Find where the given text appears and provide that cell's center as [X, Y] coordinate. 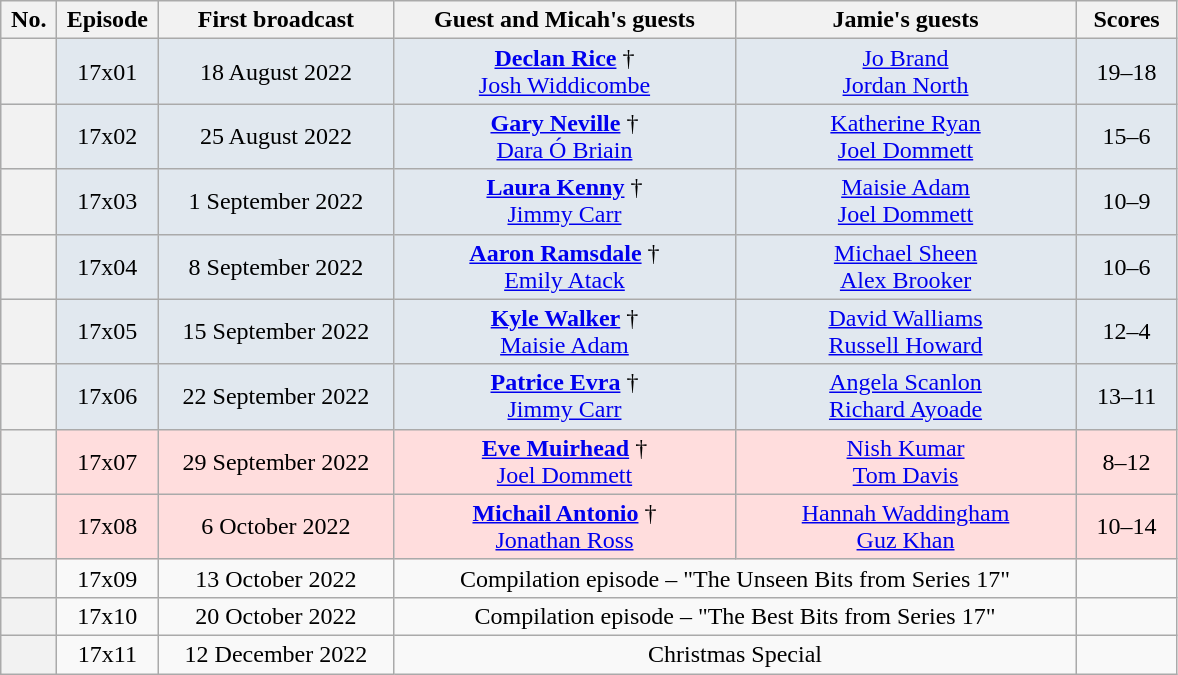
17x06 [108, 396]
Jamie's guests [906, 20]
8–12 [1126, 462]
17x09 [108, 578]
Hannah WaddinghamGuz Khan [906, 526]
10–6 [1126, 266]
12 December 2022 [276, 654]
22 September 2022 [276, 396]
17x01 [108, 72]
17x11 [108, 654]
Michael SheenAlex Brooker [906, 266]
6 October 2022 [276, 526]
Scores [1126, 20]
David WalliamsRussell Howard [906, 332]
Kyle Walker †Maisie Adam [564, 332]
Episode [108, 20]
17x08 [108, 526]
Michail Antonio †Jonathan Ross [564, 526]
Compilation episode – "The Best Bits from Series 17" [735, 616]
Christmas Special [735, 654]
Eve Muirhead †Joel Dommett [564, 462]
Aaron Ramsdale †Emily Atack [564, 266]
Guest and Micah's guests [564, 20]
19–18 [1126, 72]
Jo BrandJordan North [906, 72]
17x04 [108, 266]
First broadcast [276, 20]
17x07 [108, 462]
15 September 2022 [276, 332]
Gary Neville †Dara Ó Briain [564, 136]
13–11 [1126, 396]
29 September 2022 [276, 462]
13 October 2022 [276, 578]
17x10 [108, 616]
25 August 2022 [276, 136]
17x05 [108, 332]
Compilation episode – "The Unseen Bits from Series 17" [735, 578]
Maisie AdamJoel Dommett [906, 202]
10–9 [1126, 202]
Nish KumarTom Davis [906, 462]
No. [29, 20]
10–14 [1126, 526]
18 August 2022 [276, 72]
20 October 2022 [276, 616]
Laura Kenny †Jimmy Carr [564, 202]
1 September 2022 [276, 202]
17x02 [108, 136]
Declan Rice †Josh Widdicombe [564, 72]
Patrice Evra †Jimmy Carr [564, 396]
8 September 2022 [276, 266]
Angela ScanlonRichard Ayoade [906, 396]
17x03 [108, 202]
15–6 [1126, 136]
12–4 [1126, 332]
Katherine RyanJoel Dommett [906, 136]
